Return the [X, Y] coordinate for the center point of the cell that contains the specified text.  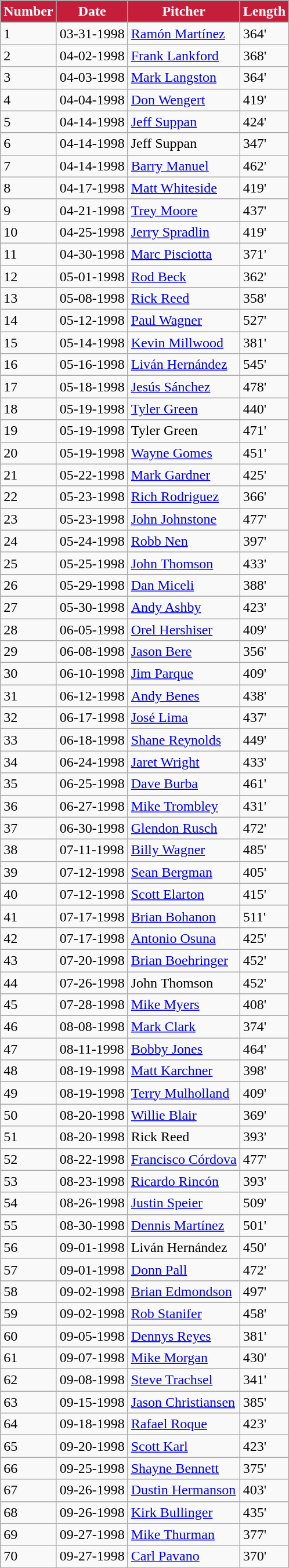
05-29-1998 [92, 585]
57 [28, 1269]
4 [28, 100]
1 [28, 34]
47 [28, 1049]
21 [28, 475]
06-30-1998 [92, 828]
31 [28, 696]
Brian Edmondson [183, 1291]
Willie Blair [183, 1115]
Rod Beck [183, 277]
50 [28, 1115]
Dennis Martínez [183, 1225]
461' [264, 784]
Andy Benes [183, 696]
06-10-1998 [92, 674]
Scott Elarton [183, 894]
398' [264, 1071]
04-17-1998 [92, 188]
471' [264, 431]
371' [264, 254]
Date [92, 12]
13 [28, 299]
10 [28, 232]
Frank Lankford [183, 56]
06-25-1998 [92, 784]
358' [264, 299]
06-05-1998 [92, 629]
59 [28, 1313]
18 [28, 409]
52 [28, 1159]
05-12-1998 [92, 321]
Mike Trombley [183, 806]
11 [28, 254]
424' [264, 122]
450' [264, 1247]
403' [264, 1490]
51 [28, 1137]
45 [28, 1005]
8 [28, 188]
397' [264, 541]
03-31-1998 [92, 34]
07-28-1998 [92, 1005]
Kirk Bullinger [183, 1512]
Shane Reynolds [183, 740]
08-11-1998 [92, 1049]
39 [28, 872]
Ricardo Rincón [183, 1181]
36 [28, 806]
Mike Thurman [183, 1534]
Steve Trachsel [183, 1380]
Pitcher [183, 12]
509' [264, 1203]
05-22-1998 [92, 475]
408' [264, 1005]
Mark Clark [183, 1027]
Mark Langston [183, 78]
04-03-1998 [92, 78]
347' [264, 144]
Jim Parque [183, 674]
26 [28, 585]
369' [264, 1115]
27 [28, 607]
362' [264, 277]
Dave Burba [183, 784]
458' [264, 1313]
22 [28, 497]
Number [28, 12]
Matt Karchner [183, 1071]
64 [28, 1424]
368' [264, 56]
Glendon Rusch [183, 828]
449' [264, 740]
38 [28, 850]
05-18-1998 [92, 387]
7 [28, 166]
37 [28, 828]
Carl Pavano [183, 1556]
28 [28, 629]
Andy Ashby [183, 607]
17 [28, 387]
451' [264, 453]
49 [28, 1093]
05-16-1998 [92, 365]
Dan Miceli [183, 585]
08-26-1998 [92, 1203]
Marc Pisciotta [183, 254]
Billy Wagner [183, 850]
Kevin Millwood [183, 343]
415' [264, 894]
9 [28, 210]
04-21-1998 [92, 210]
Jerry Spradlin [183, 232]
3 [28, 78]
485' [264, 850]
Terry Mulholland [183, 1093]
30 [28, 674]
08-30-1998 [92, 1225]
25 [28, 563]
07-20-1998 [92, 960]
Rob Stanifer [183, 1313]
Donn Pall [183, 1269]
68 [28, 1512]
55 [28, 1225]
40 [28, 894]
69 [28, 1534]
06-18-1998 [92, 740]
65 [28, 1446]
15 [28, 343]
388' [264, 585]
Paul Wagner [183, 321]
356' [264, 652]
Scott Karl [183, 1446]
48 [28, 1071]
33 [28, 740]
04-04-1998 [92, 100]
09-05-1998 [92, 1335]
06-17-1998 [92, 718]
09-18-1998 [92, 1424]
16 [28, 365]
527' [264, 321]
374' [264, 1027]
Dennys Reyes [183, 1335]
Jaret Wright [183, 762]
Shayne Bennett [183, 1468]
06-24-1998 [92, 762]
478' [264, 387]
Jesús Sánchez [183, 387]
Sean Bergman [183, 872]
370' [264, 1556]
61 [28, 1358]
Jason Bere [183, 652]
20 [28, 453]
07-11-1998 [92, 850]
366' [264, 497]
Dustin Hermanson [183, 1490]
04-25-1998 [92, 232]
Mike Morgan [183, 1358]
501' [264, 1225]
05-01-1998 [92, 277]
John Johnstone [183, 519]
63 [28, 1402]
42 [28, 938]
54 [28, 1203]
09-25-1998 [92, 1468]
Mike Myers [183, 1005]
19 [28, 431]
5 [28, 122]
04-30-1998 [92, 254]
09-20-1998 [92, 1446]
375' [264, 1468]
62 [28, 1380]
Bobby Jones [183, 1049]
43 [28, 960]
08-22-1998 [92, 1159]
Francisco Córdova [183, 1159]
Antonio Osuna [183, 938]
08-08-1998 [92, 1027]
29 [28, 652]
Ramón Martínez [183, 34]
06-12-1998 [92, 696]
440' [264, 409]
545' [264, 365]
06-08-1998 [92, 652]
Brian Bohanon [183, 916]
377' [264, 1534]
06-27-1998 [92, 806]
05-25-1998 [92, 563]
Justin Speier [183, 1203]
44 [28, 983]
09-07-1998 [92, 1358]
32 [28, 718]
438' [264, 696]
05-14-1998 [92, 343]
José Lima [183, 718]
Matt Whiteside [183, 188]
12 [28, 277]
405' [264, 872]
05-30-1998 [92, 607]
60 [28, 1335]
09-15-1998 [92, 1402]
07-26-1998 [92, 983]
14 [28, 321]
04-02-1998 [92, 56]
Mark Gardner [183, 475]
56 [28, 1247]
66 [28, 1468]
Don Wengert [183, 100]
435' [264, 1512]
Jason Christiansen [183, 1402]
341' [264, 1380]
70 [28, 1556]
462' [264, 166]
Rich Rodriguez [183, 497]
05-08-1998 [92, 299]
464' [264, 1049]
511' [264, 916]
2 [28, 56]
41 [28, 916]
24 [28, 541]
Trey Moore [183, 210]
6 [28, 144]
Brian Boehringer [183, 960]
46 [28, 1027]
67 [28, 1490]
34 [28, 762]
Wayne Gomes [183, 453]
09-08-1998 [92, 1380]
53 [28, 1181]
05-24-1998 [92, 541]
385' [264, 1402]
497' [264, 1291]
Rafael Roque [183, 1424]
Orel Hershiser [183, 629]
Robb Nen [183, 541]
23 [28, 519]
Barry Manuel [183, 166]
58 [28, 1291]
431' [264, 806]
08-23-1998 [92, 1181]
35 [28, 784]
Length [264, 12]
430' [264, 1358]
